Return the (X, Y) coordinate for the center point of the cell that contains the specified text.  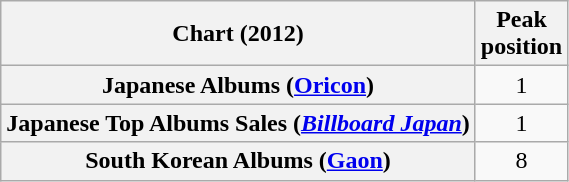
8 (521, 161)
Chart (2012) (238, 34)
Japanese Top Albums Sales (Billboard Japan) (238, 123)
South Korean Albums (Gaon) (238, 161)
Peakposition (521, 34)
Japanese Albums (Oricon) (238, 85)
